For the text-containing cell, return its midpoint in (X, Y) coordinate format. 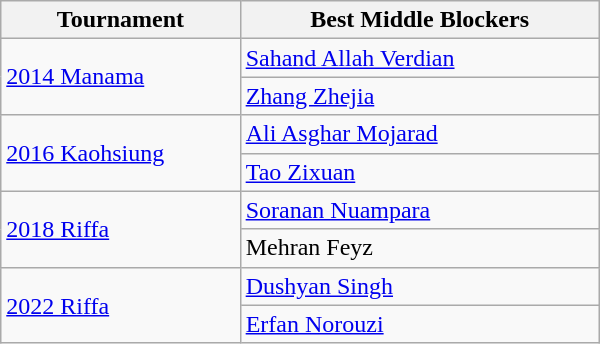
Zhang Zhejia (420, 96)
Ali Asghar Mojarad (420, 134)
Best Middle Blockers (420, 20)
Mehran Feyz (420, 248)
Erfan Norouzi (420, 324)
Sahand Allah Verdian (420, 58)
2016 Kaohsiung (120, 153)
2014 Manama (120, 77)
Tournament (120, 20)
2018 Riffa (120, 229)
Tao Zixuan (420, 172)
2022 Riffa (120, 305)
Soranan Nuampara (420, 210)
Dushyan Singh (420, 286)
